Extract the (X, Y) coordinate from the center of the cell holding the provided text.  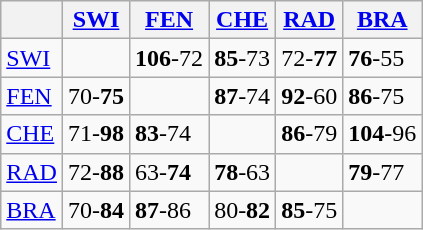
86-75 (382, 96)
104-96 (382, 134)
63-74 (170, 172)
106-72 (170, 58)
85-73 (242, 58)
76-55 (382, 58)
78-63 (242, 172)
70-84 (96, 210)
86-79 (310, 134)
87-86 (170, 210)
92-60 (310, 96)
72-77 (310, 58)
80-82 (242, 210)
79-77 (382, 172)
87-74 (242, 96)
70-75 (96, 96)
71-98 (96, 134)
83-74 (170, 134)
85-75 (310, 210)
72-88 (96, 172)
